Capture the cell that displays the provided text and extract its (x, y) central coordinate. 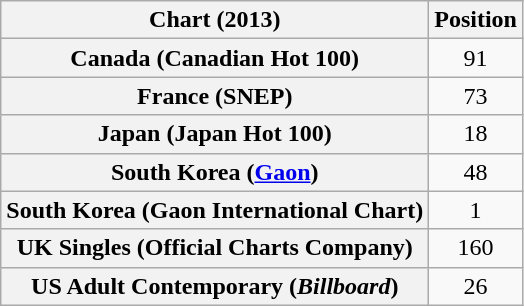
18 (476, 134)
South Korea (Gaon) (215, 172)
Chart (2013) (215, 20)
1 (476, 210)
73 (476, 96)
Japan (Japan Hot 100) (215, 134)
US Adult Contemporary (Billboard) (215, 286)
South Korea (Gaon International Chart) (215, 210)
Canada (Canadian Hot 100) (215, 58)
France (SNEP) (215, 96)
UK Singles (Official Charts Company) (215, 248)
26 (476, 286)
48 (476, 172)
160 (476, 248)
91 (476, 58)
Position (476, 20)
